For the text-containing cell, return its midpoint in (X, Y) coordinate format. 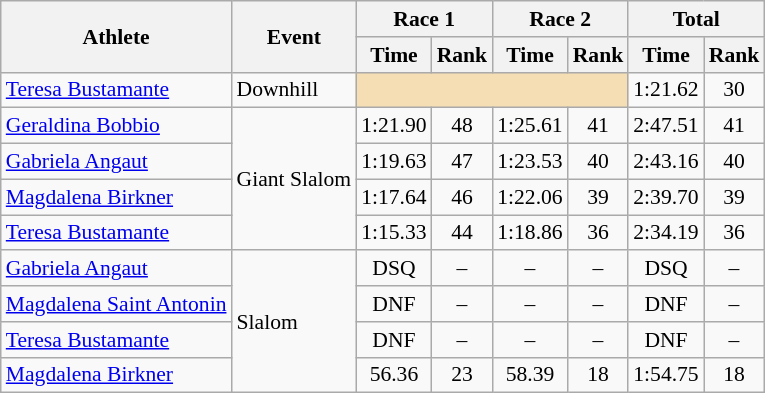
44 (462, 233)
Race 2 (560, 19)
2:34.19 (666, 233)
Event (294, 36)
1:15.33 (394, 233)
Slalom (294, 322)
Magdalena Saint Antonin (116, 304)
58.39 (530, 375)
1:21.62 (666, 90)
2:47.51 (666, 126)
1:17.64 (394, 197)
1:23.53 (530, 162)
23 (462, 375)
Downhill (294, 90)
Race 1 (424, 19)
1:25.61 (530, 126)
1:18.86 (530, 233)
48 (462, 126)
47 (462, 162)
Total (696, 19)
Athlete (116, 36)
Geraldina Bobbio (116, 126)
1:54.75 (666, 375)
2:43.16 (666, 162)
1:19.63 (394, 162)
56.36 (394, 375)
Giant Slalom (294, 179)
30 (734, 90)
2:39.70 (666, 197)
1:22.06 (530, 197)
46 (462, 197)
1:21.90 (394, 126)
